Identify which cell holds the provided text, then report its (X, Y) central coordinate. 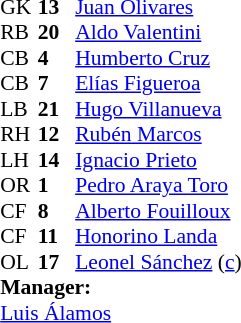
OR (19, 185)
LH (19, 160)
21 (57, 109)
12 (57, 135)
LB (19, 109)
20 (57, 33)
RB (19, 33)
17 (57, 262)
14 (57, 160)
RH (19, 135)
4 (57, 58)
7 (57, 83)
1 (57, 185)
OL (19, 262)
11 (57, 237)
8 (57, 211)
